Identify which cell holds the provided text, then report its [X, Y] central coordinate. 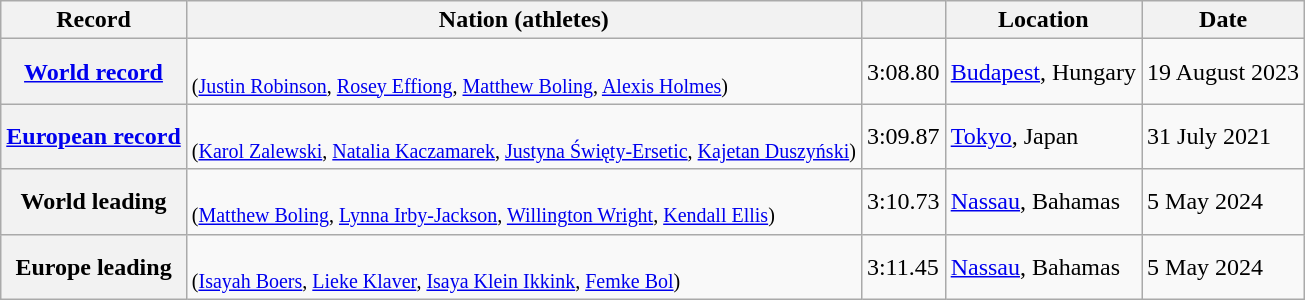
(Matthew Boling, Lynna Irby-Jackson, Willington Wright, Kendall Ellis) [524, 202]
(Karol Zalewski, Natalia Kaczamarek, Justyna Święty-Ersetic, Kajetan Duszyński) [524, 136]
3:08.80 [903, 72]
3:10.73 [903, 202]
3:09.87 [903, 136]
Record [94, 20]
3:11.45 [903, 266]
World leading [94, 202]
Tokyo, Japan [1043, 136]
31 July 2021 [1224, 136]
Europe leading [94, 266]
(Isayah Boers, Lieke Klaver, Isaya Klein Ikkink, Femke Bol) [524, 266]
Date [1224, 20]
World record [94, 72]
(Justin Robinson, Rosey Effiong, Matthew Boling, Alexis Holmes) [524, 72]
Budapest, Hungary [1043, 72]
European record [94, 136]
Location [1043, 20]
19 August 2023 [1224, 72]
Nation (athletes) [524, 20]
